Pinpoint the cell where the given text exists, returning its (X, Y) midpoint coordinate. 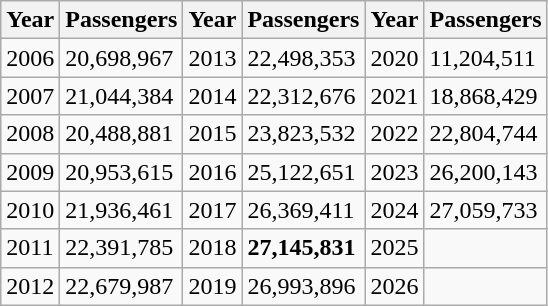
20,698,967 (122, 58)
2006 (30, 58)
26,369,411 (304, 210)
2015 (212, 134)
2024 (394, 210)
2009 (30, 172)
26,200,143 (486, 172)
2007 (30, 96)
20,488,881 (122, 134)
2021 (394, 96)
2023 (394, 172)
2019 (212, 286)
22,679,987 (122, 286)
2011 (30, 248)
2013 (212, 58)
2016 (212, 172)
22,391,785 (122, 248)
2012 (30, 286)
2014 (212, 96)
2017 (212, 210)
2026 (394, 286)
2010 (30, 210)
21,936,461 (122, 210)
2018 (212, 248)
23,823,532 (304, 134)
20,953,615 (122, 172)
22,804,744 (486, 134)
2020 (394, 58)
2022 (394, 134)
27,059,733 (486, 210)
25,122,651 (304, 172)
22,312,676 (304, 96)
2008 (30, 134)
22,498,353 (304, 58)
27,145,831 (304, 248)
11,204,511 (486, 58)
26,993,896 (304, 286)
18,868,429 (486, 96)
2025 (394, 248)
21,044,384 (122, 96)
